From the cell containing the given text, extract its center point as [x, y] coordinate. 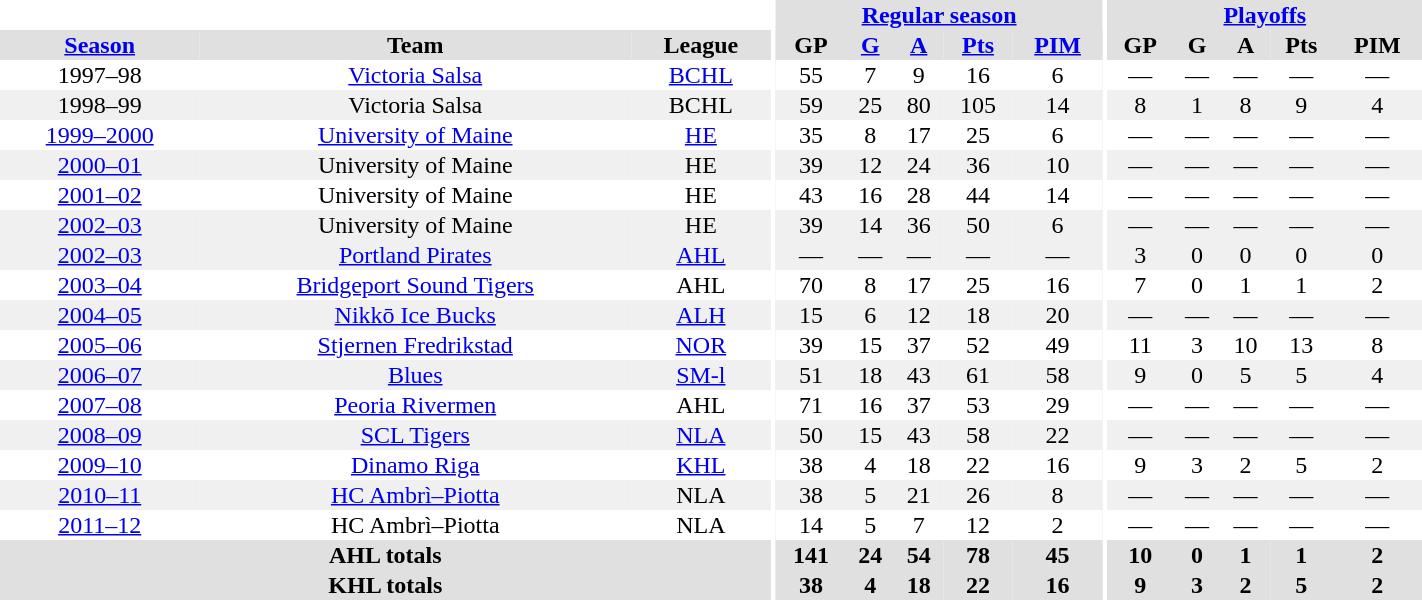
Team [415, 45]
70 [811, 285]
Nikkō Ice Bucks [415, 315]
Dinamo Riga [415, 465]
2005–06 [100, 345]
NOR [701, 345]
29 [1058, 405]
21 [918, 495]
SCL Tigers [415, 435]
54 [918, 555]
80 [918, 105]
13 [1302, 345]
2008–09 [100, 435]
20 [1058, 315]
26 [978, 495]
141 [811, 555]
28 [918, 195]
35 [811, 135]
2000–01 [100, 165]
53 [978, 405]
49 [1058, 345]
45 [1058, 555]
Bridgeport Sound Tigers [415, 285]
2003–04 [100, 285]
KHL totals [386, 585]
59 [811, 105]
2007–08 [100, 405]
Season [100, 45]
52 [978, 345]
2004–05 [100, 315]
55 [811, 75]
1998–99 [100, 105]
1999–2000 [100, 135]
78 [978, 555]
61 [978, 375]
105 [978, 105]
11 [1140, 345]
2009–10 [100, 465]
51 [811, 375]
Stjernen Fredrikstad [415, 345]
Regular season [939, 15]
2001–02 [100, 195]
Portland Pirates [415, 255]
Blues [415, 375]
League [701, 45]
2011–12 [100, 525]
2006–07 [100, 375]
Peoria Rivermen [415, 405]
ALH [701, 315]
AHL totals [386, 555]
2010–11 [100, 495]
KHL [701, 465]
44 [978, 195]
SM-l [701, 375]
Playoffs [1265, 15]
71 [811, 405]
1997–98 [100, 75]
